Capture the cell that displays the provided text and extract its (X, Y) central coordinate. 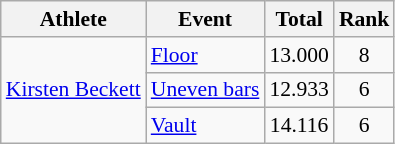
Event (206, 19)
Total (298, 19)
Rank (364, 19)
14.116 (298, 126)
Floor (206, 55)
8 (364, 55)
Vault (206, 126)
13.000 (298, 55)
12.933 (298, 90)
Uneven bars (206, 90)
Athlete (74, 19)
Kirsten Beckett (74, 90)
